Search for the cell housing the specified text and yield its [x, y] center coordinate. 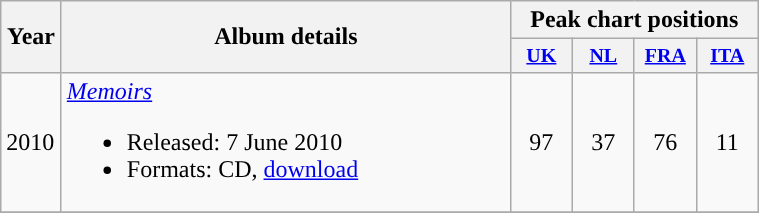
FRA [665, 56]
Peak chart positions [634, 20]
ITA [727, 56]
76 [665, 142]
2010 [32, 142]
Year [32, 37]
Album details [286, 37]
UK [541, 56]
11 [727, 142]
NL [603, 56]
97 [541, 142]
37 [603, 142]
MemoirsReleased: 7 June 2010Formats: CD, download [286, 142]
